Return (x, y) of the center of cell containing provided text 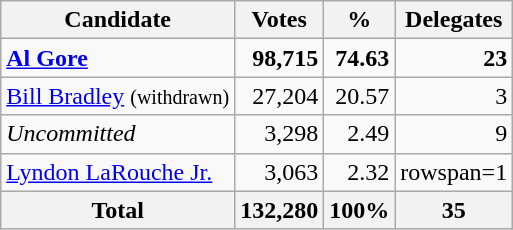
132,280 (280, 210)
3,298 (280, 134)
Al Gore (118, 58)
Bill Bradley (withdrawn) (118, 96)
rowspan=1 (454, 172)
27,204 (280, 96)
Lyndon LaRouche Jr. (118, 172)
Uncommitted (118, 134)
98,715 (280, 58)
20.57 (360, 96)
2.32 (360, 172)
9 (454, 134)
23 (454, 58)
74.63 (360, 58)
3,063 (280, 172)
35 (454, 210)
Total (118, 210)
Delegates (454, 20)
100% (360, 210)
% (360, 20)
3 (454, 96)
2.49 (360, 134)
Votes (280, 20)
Candidate (118, 20)
